Detect which cell encompasses the target text, then output its (X, Y) center coordinate. 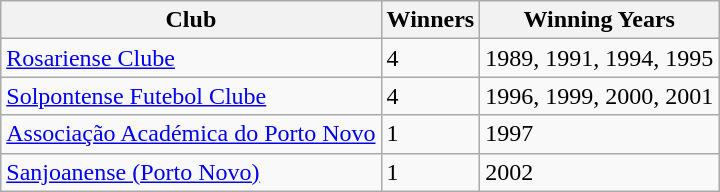
1996, 1999, 2000, 2001 (600, 96)
Winners (430, 20)
1997 (600, 134)
1989, 1991, 1994, 1995 (600, 58)
2002 (600, 172)
Winning Years (600, 20)
Club (191, 20)
Associação Académica do Porto Novo (191, 134)
Solpontense Futebol Clube (191, 96)
Sanjoanense (Porto Novo) (191, 172)
Rosariense Clube (191, 58)
